Search for the cell housing the specified text and yield its [x, y] center coordinate. 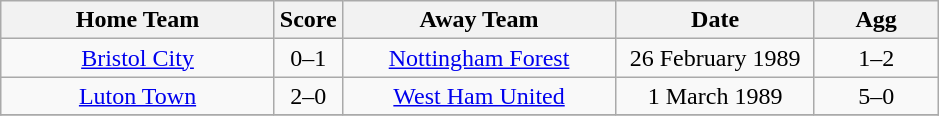
West Ham United [479, 96]
Date [716, 20]
26 February 1989 [716, 58]
Bristol City [138, 58]
2–0 [308, 96]
Agg [876, 20]
Nottingham Forest [479, 58]
5–0 [876, 96]
Luton Town [138, 96]
Away Team [479, 20]
1 March 1989 [716, 96]
0–1 [308, 58]
Home Team [138, 20]
1–2 [876, 58]
Score [308, 20]
